Capture the cell that displays the provided text and extract its [x, y] central coordinate. 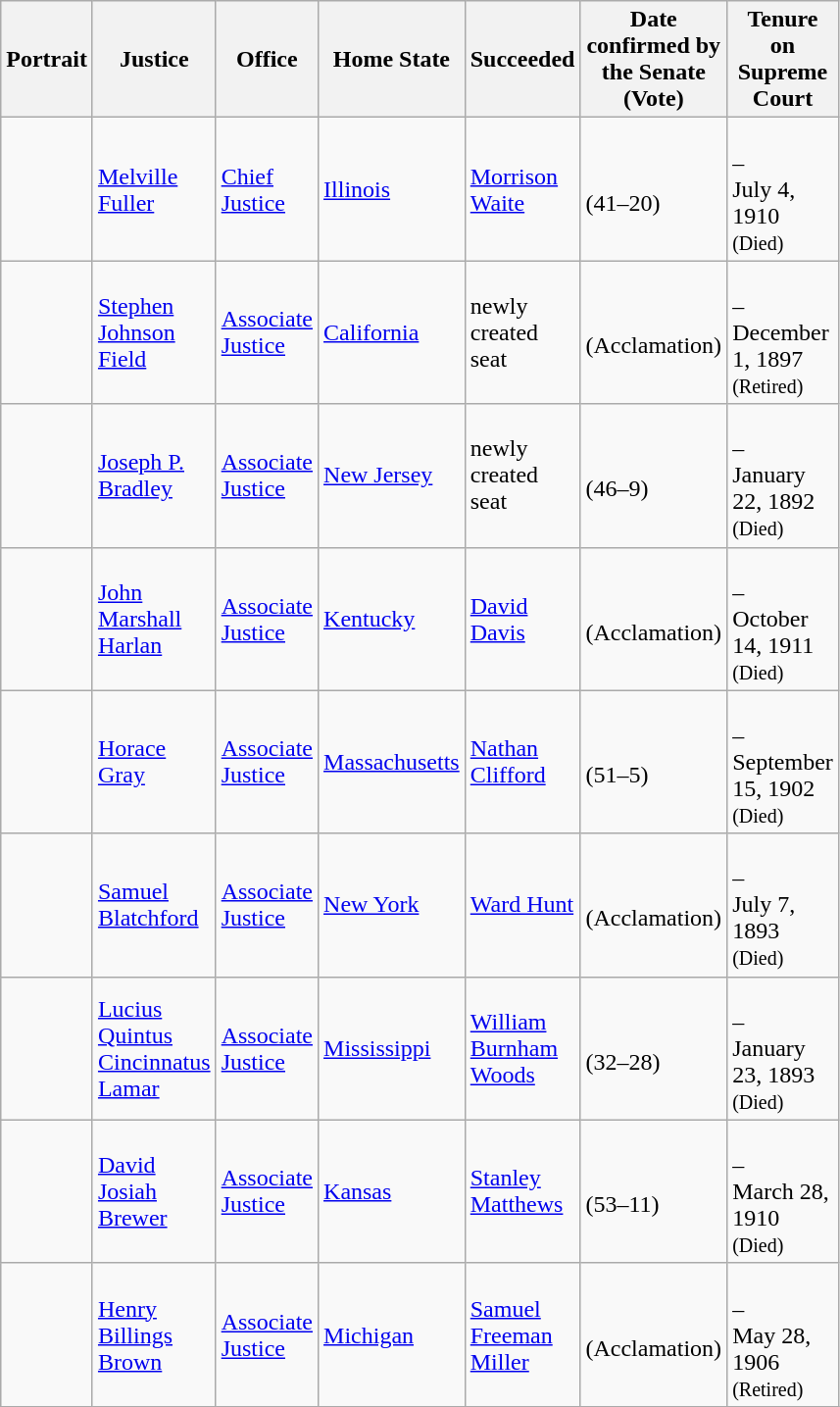
Office [267, 59]
Home State [392, 59]
Samuel Blatchford [154, 905]
Kansas [392, 1191]
(41–20) [654, 189]
Chief Justice [267, 189]
Mississippi [392, 1048]
–May 28, 1906(Retired) [783, 1334]
Horace Gray [154, 762]
New Jersey [392, 476]
(53–11) [654, 1191]
California [392, 332]
Melville Fuller [154, 189]
–March 28, 1910(Died) [783, 1191]
Michigan [392, 1334]
William Burnham Woods [522, 1048]
Portrait [47, 59]
Stanley Matthews [522, 1191]
Nathan Clifford [522, 762]
New York [392, 905]
Justice [154, 59]
–January 23, 1893(Died) [783, 1048]
(46–9) [654, 476]
David Josiah Brewer [154, 1191]
David Davis [522, 619]
–October 14, 1911(Died) [783, 619]
Lucius Quintus Cincinnatus Lamar [154, 1048]
Ward Hunt [522, 905]
Illinois [392, 189]
–July 7, 1893(Died) [783, 905]
(32–28) [654, 1048]
Henry Billings Brown [154, 1334]
Joseph P. Bradley [154, 476]
Morrison Waite [522, 189]
Kentucky [392, 619]
–December 1, 1897(Retired) [783, 332]
(51–5) [654, 762]
Date confirmed by the Senate(Vote) [654, 59]
–September 15, 1902(Died) [783, 762]
Samuel Freeman Miller [522, 1334]
Succeeded [522, 59]
John Marshall Harlan [154, 619]
Stephen Johnson Field [154, 332]
–January 22, 1892(Died) [783, 476]
Massachusetts [392, 762]
–July 4, 1910(Died) [783, 189]
Tenure on Supreme Court [783, 59]
